Provide the (X, Y) coordinate of the cell's center where the given text is located.  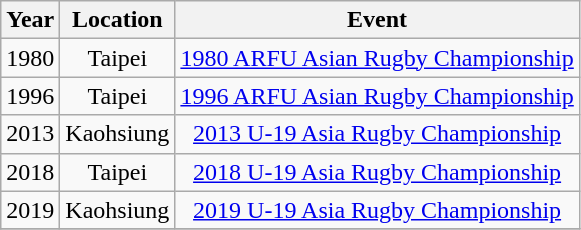
1996 ARFU Asian Rugby Championship (377, 96)
1980 (30, 58)
Year (30, 20)
Event (377, 20)
2018 (30, 172)
1996 (30, 96)
2018 U-19 Asia Rugby Championship (377, 172)
Location (118, 20)
2013 U-19 Asia Rugby Championship (377, 134)
2013 (30, 134)
2019 (30, 210)
1980 ARFU Asian Rugby Championship (377, 58)
2019 U-19 Asia Rugby Championship (377, 210)
